Determine the (X, Y) coordinate at the center of the cell enclosing the given text.  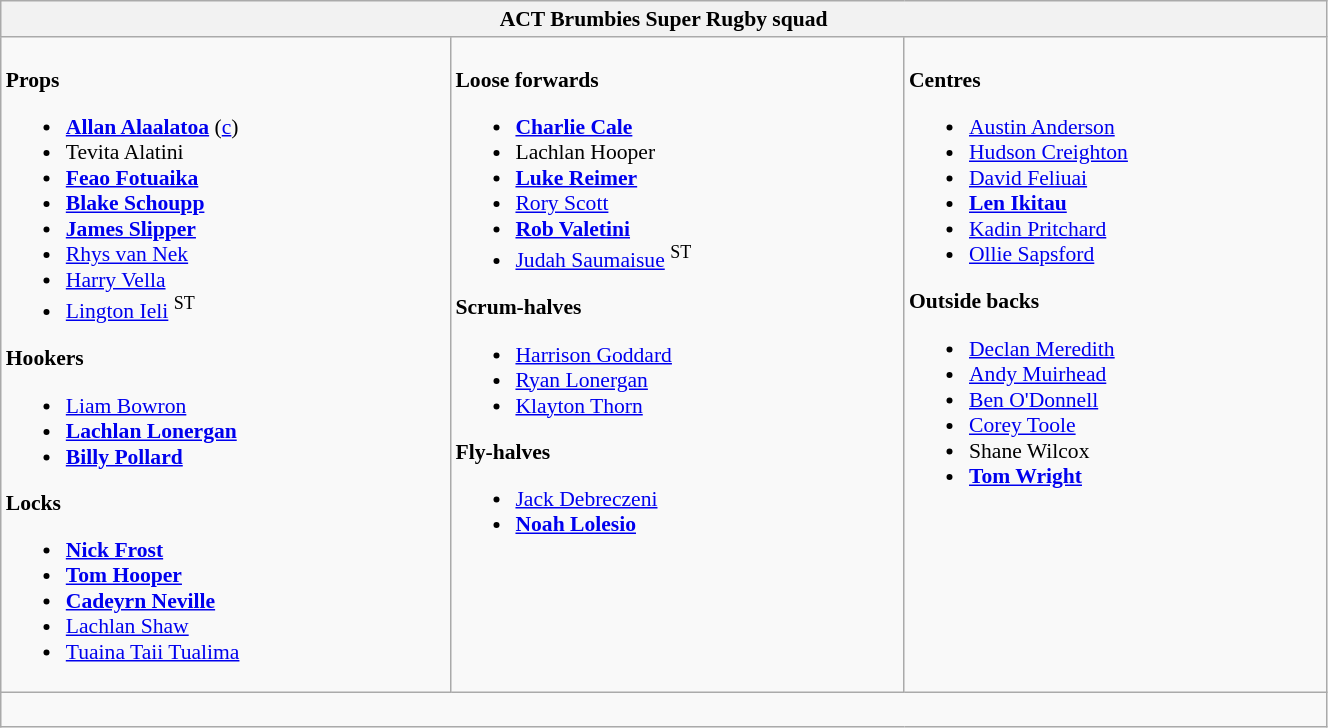
ACT Brumbies Super Rugby squad (664, 19)
